Output the [X, Y] coordinate of the center of the cell containing the given text.  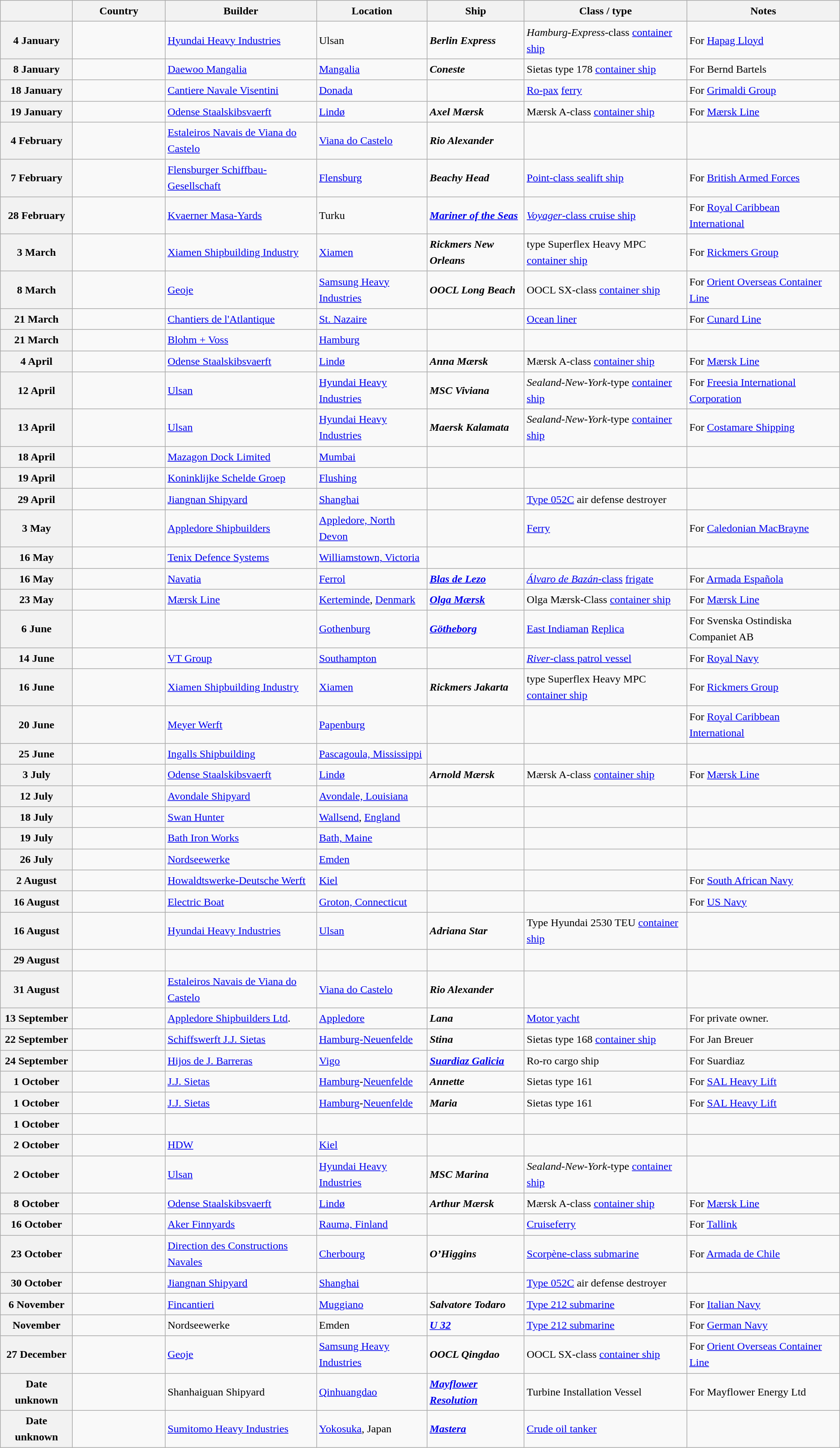
Rickmers New Orleans [476, 252]
Hijos de J. Barreras [241, 1061]
Fincantieri [241, 1304]
Bath Iron Works [241, 838]
Cruiseferry [605, 1225]
Appledore Shipbuilders [241, 529]
13 September [37, 1019]
Direction des Constructions Navales [241, 1254]
Pascagoula, Mississippi [372, 754]
MSC Viviana [476, 390]
Anna Mærsk [476, 362]
For Jan Breuer [764, 1039]
Electric Boat [241, 902]
O’Higgins [476, 1254]
Appledore Shipbuilders Ltd. [241, 1019]
OOCL Long Beach [476, 290]
12 April [37, 390]
November [37, 1326]
Class / type [605, 11]
4 April [37, 362]
Shanhaiguan Shipyard [241, 1392]
Schiffswerft J.J. Sietas [241, 1039]
4 February [37, 141]
13 April [37, 428]
HDW [241, 1145]
Crude oil tanker [605, 1429]
Avondale, Louisiana [372, 796]
23 May [37, 599]
Kvaerner Masa-Yards [241, 215]
Mastera [476, 1429]
Annette [476, 1081]
Blas de Lezo [476, 579]
Suardiaz Galicia [476, 1061]
28 February [37, 215]
For German Navy [764, 1326]
Mærsk Line [241, 599]
Cantiere Navale Visentini [241, 91]
22 September [37, 1039]
Wallsend, England [372, 818]
For Bernd Bartels [764, 69]
OOCL Qingdao [476, 1354]
Ro-pax ferry [605, 91]
For Suardiaz [764, 1061]
19 July [37, 838]
29 August [37, 960]
Stina [476, 1039]
For Tallink [764, 1225]
16 October [37, 1225]
6 November [37, 1304]
19 April [37, 478]
Kerteminde, Denmark [372, 599]
8 October [37, 1203]
Maersk Kalamata [476, 428]
Cherbourg [372, 1254]
19 January [37, 111]
River-class patrol vessel [605, 658]
29 April [37, 499]
Olga Mærsk [476, 599]
For Costamare Shipping [764, 428]
3 May [37, 529]
Mariner of the Seas [476, 215]
Ingalls Shipbuilding [241, 754]
Olga Mærsk-Class container ship [605, 599]
For Armada Española [764, 579]
4 January [37, 40]
Blohm + Voss [241, 340]
Sietas type 168 container ship [605, 1039]
Bath, Maine [372, 838]
Ro-ro cargo ship [605, 1061]
Turku [372, 215]
Motor yacht [605, 1019]
16 June [37, 687]
Coneste [476, 69]
Swan Hunter [241, 818]
St. Nazaire [372, 319]
Howaldtswerke-Deutsche Werft [241, 880]
Voyager-class cruise ship [605, 215]
East Indiaman Replica [605, 629]
Götheborg [476, 629]
8 January [37, 69]
20 June [37, 724]
Hamburg-Express-class container ship [605, 40]
Flensburg [372, 178]
Location [372, 11]
18 January [37, 91]
Avondale Shipyard [241, 796]
Appledore, North Devon [372, 529]
For British Armed Forces [764, 178]
26 July [37, 860]
For private owner. [764, 1019]
18 April [37, 457]
For Italian Navy [764, 1304]
Axel Mærsk [476, 111]
Scorpène-class submarine [605, 1254]
Builder [241, 11]
Gothenburg [372, 629]
Ship [476, 11]
27 December [37, 1354]
Arthur Mærsk [476, 1203]
Notes [764, 11]
14 June [37, 658]
Sietas type 178 container ship [605, 69]
24 September [37, 1061]
For Armada de Chile [764, 1254]
Arnold Mærsk [476, 774]
6 June [37, 629]
31 August [37, 989]
Turbine Installation Vessel [605, 1392]
Muggiano [372, 1304]
Salvatore Todaro [476, 1304]
Koninklijke Schelde Groep [241, 478]
Appledore [372, 1019]
For Freesia International Corporation [764, 390]
18 July [37, 818]
Country [119, 11]
Maria [476, 1103]
Point-class sealift ship [605, 178]
2 August [37, 880]
Aker Finnyards [241, 1225]
Williamstown, Victoria [372, 557]
30 October [37, 1283]
Mayflower Resolution [476, 1392]
Álvaro de Bazán-class frigate [605, 579]
Adriana Star [476, 931]
Mazagon Dock Limited [241, 457]
MSC Marina [476, 1175]
Sumitomo Heavy Industries [241, 1429]
Type Hyundai 2530 TEU container ship [605, 931]
Rauma, Finland [372, 1225]
Rickmers Jakarta [476, 687]
Southampton [372, 658]
Chantiers de l'Atlantique [241, 319]
25 June [37, 754]
For Royal Navy [764, 658]
VT Group [241, 658]
Groton, Connecticut [372, 902]
For Cunard Line [764, 319]
For Hapag Lloyd [764, 40]
For Grimaldi Group [764, 91]
Donada [372, 91]
For Svenska Ostindiska Companiet AB [764, 629]
8 March [37, 290]
3 July [37, 774]
Mangalia [372, 69]
Hamburg [372, 340]
Mumbai [372, 457]
Navatia [241, 579]
Papenburg [372, 724]
U 32 [476, 1326]
Yokosuka, Japan [372, 1429]
Beachy Head [476, 178]
7 February [37, 178]
23 October [37, 1254]
Vigo [372, 1061]
Tenix Defence Systems [241, 557]
For Mayflower Energy Ltd [764, 1392]
Meyer Werft [241, 724]
For US Navy [764, 902]
Ocean liner [605, 319]
3 March [37, 252]
12 July [37, 796]
For Caledonian MacBrayne [764, 529]
For South African Navy [764, 880]
Ferrol [372, 579]
Berlin Express [476, 40]
Flensburger Schiffbau-Gesellschaft [241, 178]
Daewoo Mangalia [241, 69]
Lana [476, 1019]
Qinhuangdao [372, 1392]
Flushing [372, 478]
Ferry [605, 529]
